Locate the cell with the specified text and output its (x, y) center coordinate. 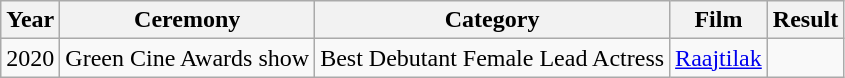
Year (30, 20)
Result (805, 20)
Green Cine Awards show (188, 58)
2020 (30, 58)
Raajtilak (719, 58)
Category (492, 20)
Ceremony (188, 20)
Best Debutant Female Lead Actress (492, 58)
Film (719, 20)
